For the text-containing cell, return its midpoint in (X, Y) coordinate format. 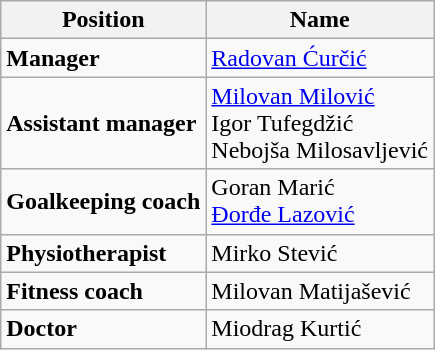
Position (104, 20)
Milovan Milović Igor Tufegdžić Nebojša Milosavljević (320, 123)
Milovan Matijašević (320, 291)
Physiotherapist (104, 253)
Doctor (104, 329)
Manager (104, 58)
Name (320, 20)
Mirko Stević (320, 253)
Goran Marić Đorđe Lazović (320, 202)
Assistant manager (104, 123)
Fitness coach (104, 291)
Miodrag Kurtić (320, 329)
Radovan Ćurčić (320, 58)
Goalkeeping coach (104, 202)
